Scan for the cell matching the given text and deliver its (X, Y) coordinate at center. 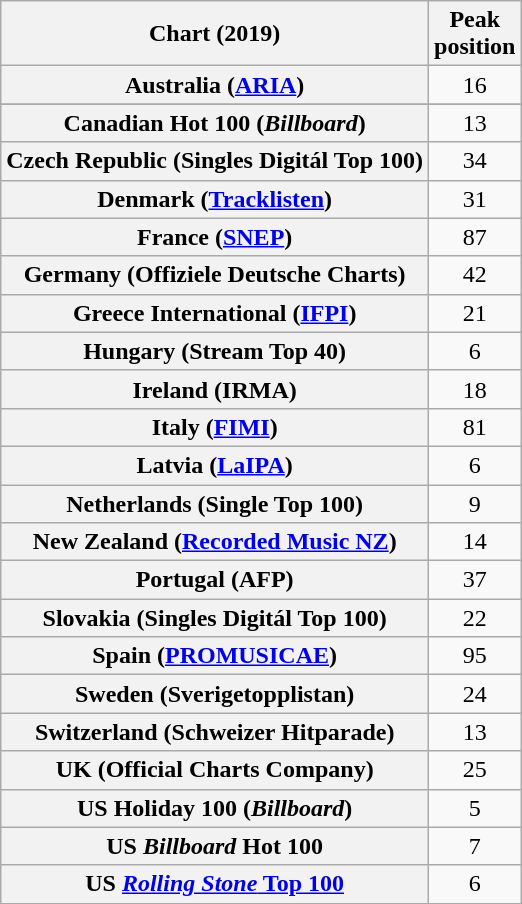
Netherlands (Single Top 100) (215, 503)
Ireland (IRMA) (215, 389)
9 (475, 503)
Latvia (LaIPA) (215, 465)
7 (475, 846)
Slovakia (Singles Digitál Top 100) (215, 618)
UK (Official Charts Company) (215, 770)
Switzerland (Schweizer Hitparade) (215, 732)
18 (475, 389)
Germany (Offiziele Deutsche Charts) (215, 275)
Greece International (IFPI) (215, 313)
16 (475, 85)
Canadian Hot 100 (Billboard) (215, 123)
42 (475, 275)
Spain (PROMUSICAE) (215, 656)
Denmark (Tracklisten) (215, 199)
Portugal (AFP) (215, 580)
US Holiday 100 (Billboard) (215, 808)
95 (475, 656)
Hungary (Stream Top 40) (215, 351)
France (SNEP) (215, 237)
25 (475, 770)
34 (475, 161)
Italy (FIMI) (215, 427)
37 (475, 580)
Czech Republic (Singles Digitál Top 100) (215, 161)
5 (475, 808)
21 (475, 313)
New Zealand (Recorded Music NZ) (215, 542)
US Billboard Hot 100 (215, 846)
US Rolling Stone Top 100 (215, 884)
24 (475, 694)
Australia (ARIA) (215, 85)
81 (475, 427)
14 (475, 542)
87 (475, 237)
Chart (2019) (215, 34)
Sweden (Sverigetopplistan) (215, 694)
31 (475, 199)
Peakposition (475, 34)
22 (475, 618)
